Scan for the cell matching the given text and deliver its [X, Y] coordinate at center. 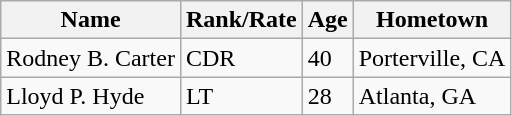
Porterville, CA [432, 58]
40 [328, 58]
Atlanta, GA [432, 96]
Age [328, 20]
Rank/Rate [241, 20]
Lloyd P. Hyde [91, 96]
LT [241, 96]
Hometown [432, 20]
28 [328, 96]
CDR [241, 58]
Rodney B. Carter [91, 58]
Name [91, 20]
